Identify which cell holds the provided text, then report its (X, Y) central coordinate. 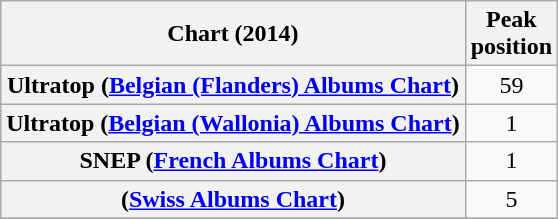
SNEP (French Albums Chart) (233, 161)
(Swiss Albums Chart) (233, 199)
5 (511, 199)
Ultratop (Belgian (Wallonia) Albums Chart) (233, 123)
Ultratop (Belgian (Flanders) Albums Chart) (233, 85)
59 (511, 85)
Peakposition (511, 34)
Chart (2014) (233, 34)
